From the cell containing the given text, extract its center point as [X, Y] coordinate. 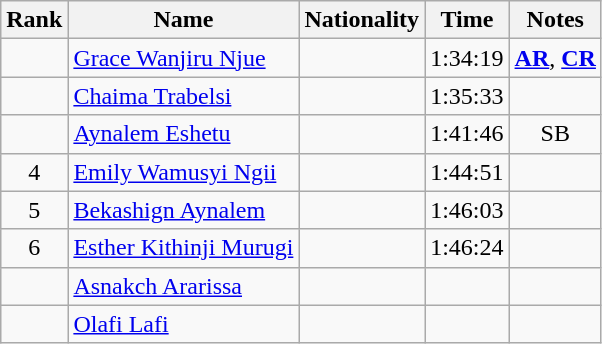
Nationality [362, 20]
Notes [555, 20]
1:44:51 [467, 172]
4 [34, 172]
Esther Kithinji Murugi [184, 248]
1:34:19 [467, 58]
5 [34, 210]
Bekashign Aynalem [184, 210]
Chaima Trabelsi [184, 96]
Asnakch Ararissa [184, 286]
Aynalem Eshetu [184, 134]
1:46:24 [467, 248]
Name [184, 20]
Time [467, 20]
Rank [34, 20]
AR, CR [555, 58]
Olafi Lafi [184, 324]
1:46:03 [467, 210]
Emily Wamusyi Ngii [184, 172]
SB [555, 134]
1:41:46 [467, 134]
Grace Wanjiru Njue [184, 58]
1:35:33 [467, 96]
6 [34, 248]
